Find where the given text appears and provide that cell's center as [X, Y] coordinate. 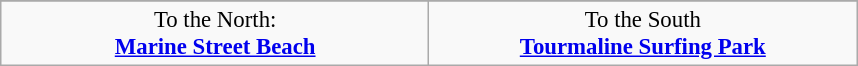
To the SouthTourmaline Surfing Park [643, 34]
To the North:Marine Street Beach [215, 34]
